Determine the [x, y] coordinate at the center of the cell enclosing the given text.  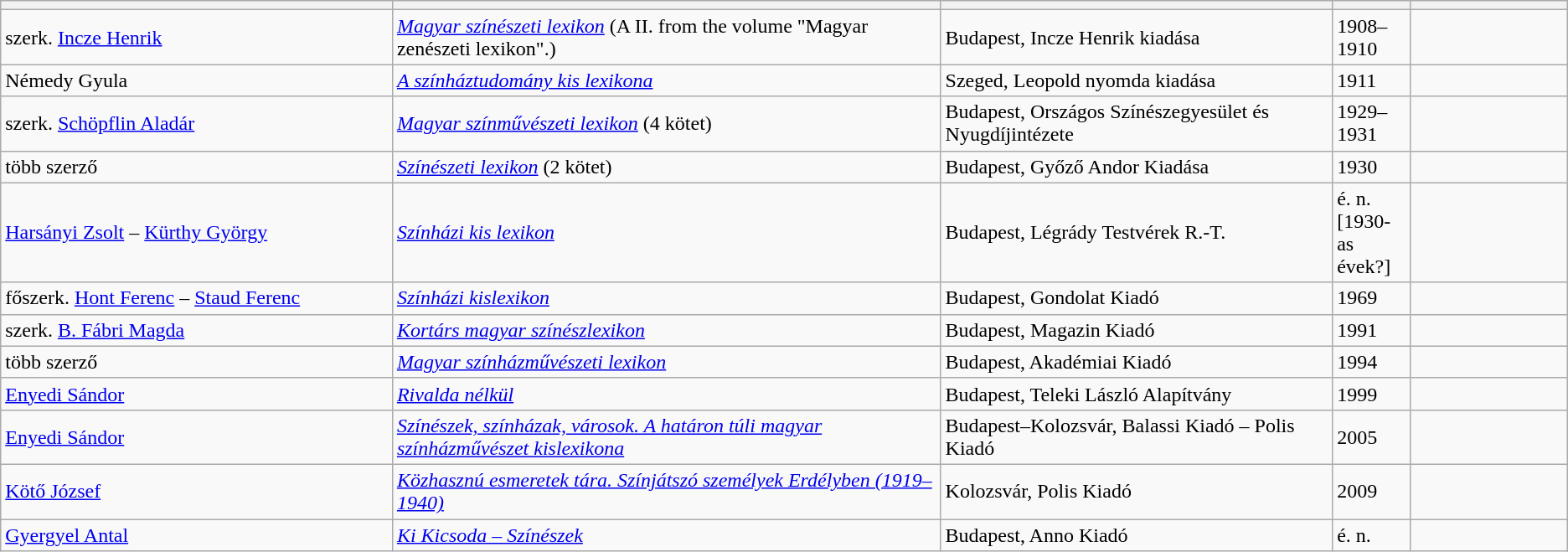
Gyergyel Antal [197, 535]
é. n. [1930-as évek?] [1372, 233]
Némedy Gyula [197, 80]
1929–1931 [1372, 124]
Budapest, Teleki László Alapítvány [1137, 394]
1999 [1372, 394]
Szeged, Leopold nyomda kiadása [1137, 80]
Harsányi Zsolt – Kürthy György [197, 233]
Rivalda nélkül [667, 394]
Magyar színészeti lexikon (A II. from the volume "Magyar zenészeti lexikon".) [667, 37]
2005 [1372, 437]
szerk. Incze Henrik [197, 37]
A színháztudomány kis lexikona [667, 80]
főszerk. Hont Ferenc – Staud Ferenc [197, 298]
é. n. [1372, 535]
1969 [1372, 298]
Budapest, Incze Henrik kiadása [1137, 37]
Budapest, Légrády Testvérek R.-T. [1137, 233]
Ki Kicsoda – Színészek [667, 535]
Színészek, színházak, városok. A határon túli magyar színházművészet kislexikona [667, 437]
Magyar színházművészeti lexikon [667, 362]
Budapest, Országos Színészegyesület és Nyugdíjintézete [1137, 124]
Közhasznú esmeretek tára. Színjátszó személyek Erdélyben (1919–1940) [667, 491]
Budapest, Akadémiai Kiadó [1137, 362]
Színészeti lexikon (2 kötet) [667, 167]
Színházi kis lexikon [667, 233]
szerk. B. Fábri Magda [197, 330]
Budapest, Magazin Kiadó [1137, 330]
Budapest, Gondolat Kiadó [1137, 298]
szerk. Schöpflin Aladár [197, 124]
Budapest, Anno Kiadó [1137, 535]
1908–1910 [1372, 37]
1991 [1372, 330]
Budapest–Kolozsvár, Balassi Kiadó – Polis Kiadó [1137, 437]
Színházi kislexikon [667, 298]
Kötő József [197, 491]
Budapest, Győző Andor Kiadása [1137, 167]
1994 [1372, 362]
1911 [1372, 80]
1930 [1372, 167]
Kolozsvár, Polis Kiadó [1137, 491]
Magyar színművészeti lexikon (4 kötet) [667, 124]
2009 [1372, 491]
Kortárs magyar színészlexikon [667, 330]
